Search for the cell housing the specified text and yield its [x, y] center coordinate. 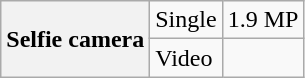
Selfie camera [76, 39]
Video [186, 58]
1.9 MP [263, 20]
Single [186, 20]
